For the text-containing cell, return its midpoint in [x, y] coordinate format. 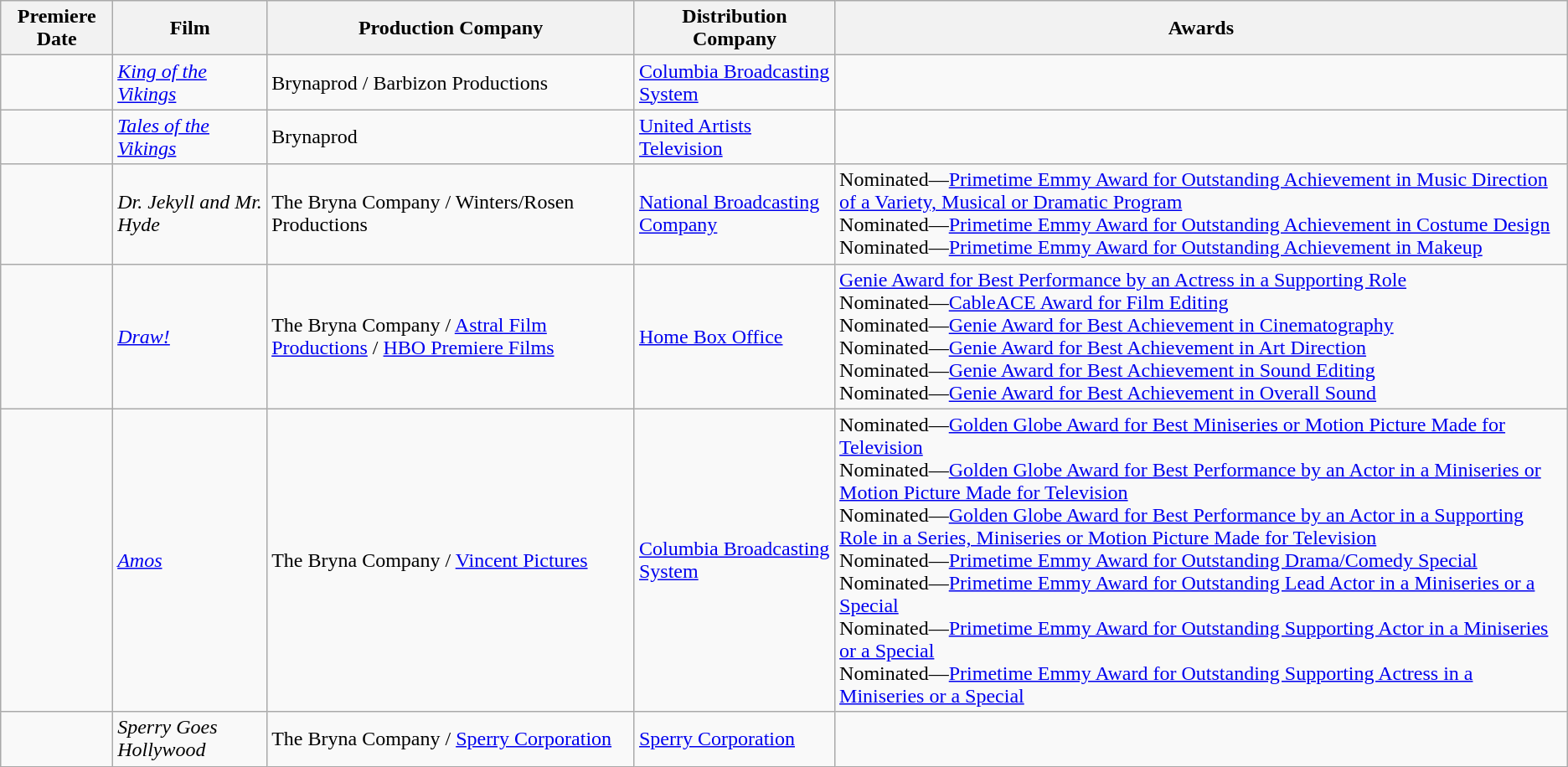
Draw! [190, 337]
Premiere Date [57, 28]
Awards [1201, 28]
King of the Vikings [190, 82]
Dr. Jekyll and Mr. Hyde [190, 214]
Distribution Company [734, 28]
Brynaprod / Barbizon Productions [451, 82]
The Bryna Company / Winters/Rosen Productions [451, 214]
Brynaprod [451, 137]
The Bryna Company / Sperry Corporation [451, 739]
Tales of the Vikings [190, 137]
The Bryna Company / Vincent Pictures [451, 560]
Sperry Corporation [734, 739]
National Broadcasting Company [734, 214]
Sperry Goes Hollywood [190, 739]
The Bryna Company / Astral Film Productions / HBO Premiere Films [451, 337]
Amos [190, 560]
Home Box Office [734, 337]
Film [190, 28]
United Artists Television [734, 137]
Production Company [451, 28]
